Extract the [X, Y] coordinate from the center of the cell holding the provided text.  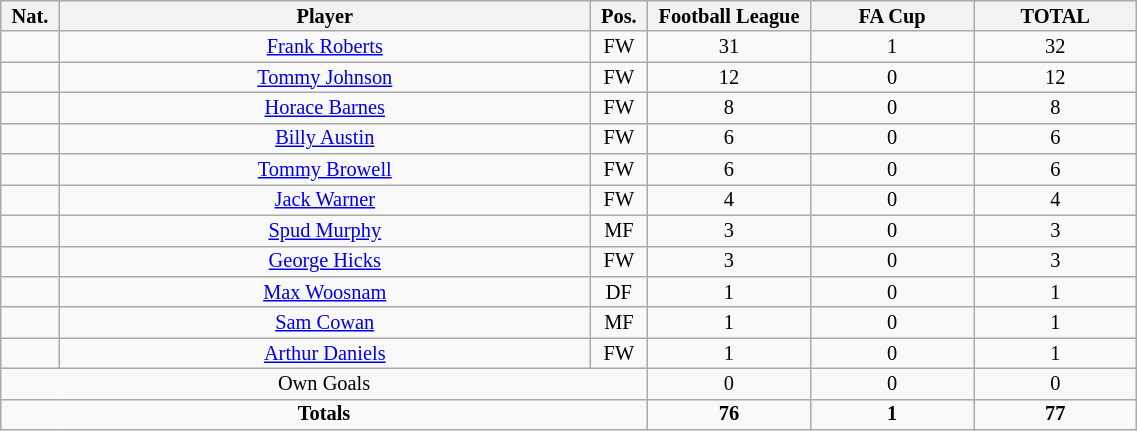
Tommy Browell [324, 170]
FA Cup [892, 16]
Max Woosnam [324, 292]
Nat. [30, 16]
Football League [728, 16]
Sam Cowan [324, 322]
Own Goals [324, 384]
Tommy Johnson [324, 78]
Jack Warner [324, 200]
George Hicks [324, 262]
Horace Barnes [324, 108]
76 [728, 414]
Billy Austin [324, 138]
Arthur Daniels [324, 354]
Totals [324, 414]
77 [1056, 414]
Frank Roberts [324, 46]
Spud Murphy [324, 230]
TOTAL [1056, 16]
32 [1056, 46]
Pos. [618, 16]
DF [618, 292]
31 [728, 46]
Player [324, 16]
